Find where the given text appears and provide that cell's center as [X, Y] coordinate. 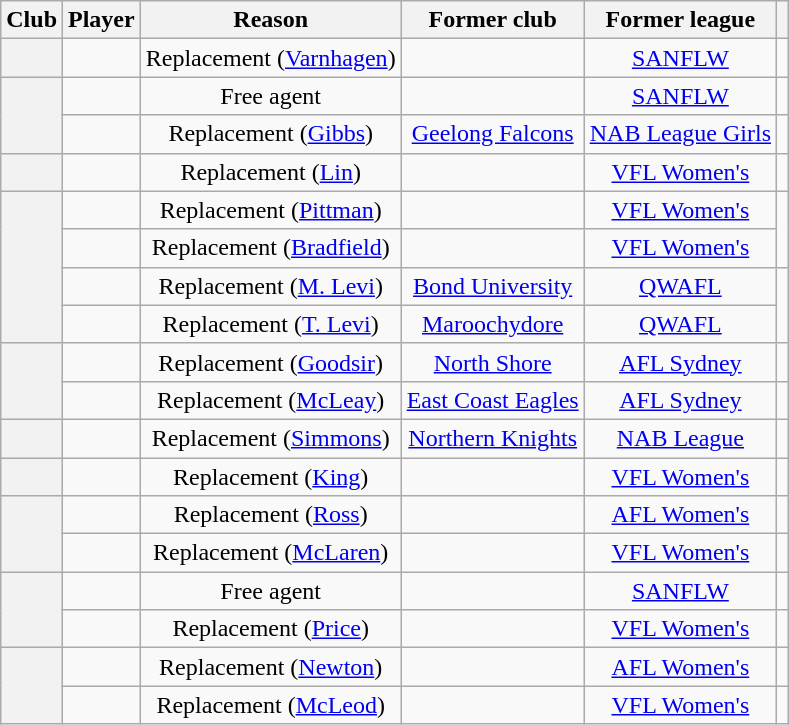
East Coast Eagles [492, 400]
Replacement (Pittman) [270, 210]
Club [32, 20]
Player [102, 20]
Former league [680, 20]
Replacement (Newton) [270, 667]
Replacement (McLeod) [270, 705]
Replacement (T. Levi) [270, 324]
Reason [270, 20]
Replacement (Ross) [270, 515]
Bond University [492, 286]
Northern Knights [492, 438]
Former club [492, 20]
NAB League Girls [680, 134]
NAB League [680, 438]
North Shore [492, 362]
Replacement (M. Levi) [270, 286]
Geelong Falcons [492, 134]
Maroochydore [492, 324]
Replacement (Varnhagen) [270, 58]
Replacement (Lin) [270, 172]
Replacement (McLaren) [270, 553]
Replacement (Gibbs) [270, 134]
Replacement (Simmons) [270, 438]
Replacement (Bradfield) [270, 248]
Replacement (King) [270, 477]
Replacement (Goodsir) [270, 362]
Replacement (Price) [270, 629]
Replacement (McLeay) [270, 400]
